Identify which cell holds the provided text, then report its [x, y] central coordinate. 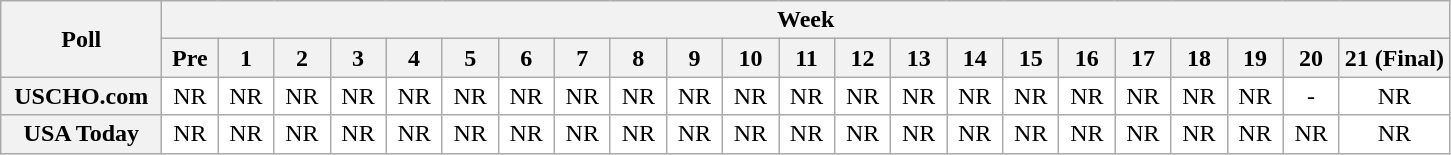
Pre [190, 58]
4 [414, 58]
8 [638, 58]
2 [302, 58]
20 [1311, 58]
15 [1031, 58]
10 [750, 58]
Week [806, 20]
13 [919, 58]
Poll [82, 39]
1 [246, 58]
19 [1255, 58]
USCHO.com [82, 96]
7 [582, 58]
3 [358, 58]
11 [806, 58]
USA Today [82, 134]
5 [470, 58]
17 [1143, 58]
6 [526, 58]
- [1311, 96]
12 [863, 58]
18 [1199, 58]
14 [975, 58]
9 [694, 58]
16 [1087, 58]
21 (Final) [1394, 58]
